Find where the given text appears and provide that cell's center as [X, Y] coordinate. 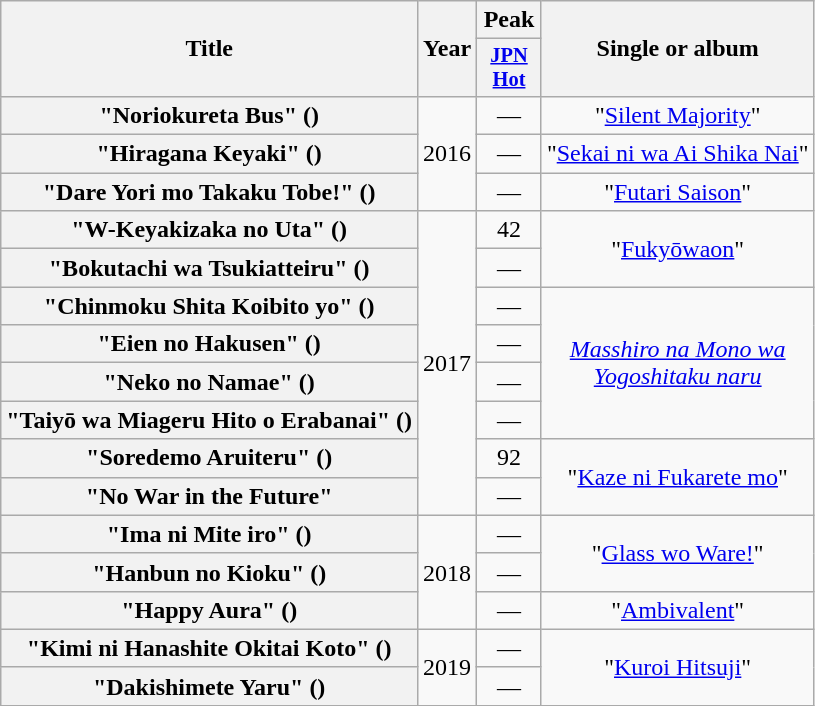
42 [510, 230]
"Ambivalent" [678, 610]
Peak [510, 20]
"Noriokureta Bus" () [210, 115]
Masshiro na Mono waYogoshitaku naru [678, 363]
"No War in the Future" [210, 496]
"Fukyōwaon" [678, 249]
"Hiragana Keyaki" () [210, 154]
"Bokutachi wa Tsukiatteiru" () [210, 268]
"Ima ni Mite iro" () [210, 534]
"Soredemo Aruiteru" () [210, 458]
"Hanbun no Kioku" () [210, 572]
Single or album [678, 49]
"Dakishimete Yaru" () [210, 686]
Title [210, 49]
2016 [448, 153]
"Happy Aura" () [210, 610]
"Futari Saison" [678, 192]
2017 [448, 363]
"Kaze ni Fukarete mo" [678, 477]
JPNHot [510, 68]
"Taiyō wa Miageru Hito o Erabanai" () [210, 420]
"Sekai ni wa Ai Shika Nai" [678, 154]
"Kuroi Hitsuji" [678, 667]
"Eien no Hakusen" () [210, 344]
Year [448, 49]
"Neko no Namae" () [210, 382]
2018 [448, 572]
"Glass wo Ware!" [678, 553]
"Chinmoku Shita Koibito yo" () [210, 306]
"Silent Majority" [678, 115]
92 [510, 458]
2019 [448, 667]
"Dare Yori mo Takaku Tobe!" () [210, 192]
"W-Keyakizaka no Uta" () [210, 230]
"Kimi ni Hanashite Okitai Koto" () [210, 648]
